Scan for the cell matching the given text and deliver its (x, y) coordinate at center. 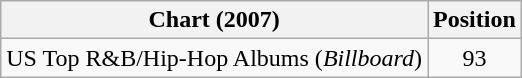
US Top R&B/Hip-Hop Albums (Billboard) (214, 58)
93 (475, 58)
Chart (2007) (214, 20)
Position (475, 20)
